Output the [x, y] coordinate of the center of the cell containing the given text.  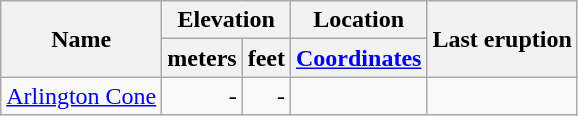
feet [266, 58]
meters [202, 58]
Location [359, 20]
Elevation [226, 20]
Last eruption [502, 39]
Coordinates [359, 58]
Arlington Cone [82, 96]
Name [82, 39]
